Return the [x, y] coordinate for the center point of the cell that contains the specified text.  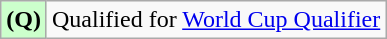
(Q) [24, 20]
Qualified for World Cup Qualifier [216, 20]
